From the cell containing the given text, extract its center point as [X, Y] coordinate. 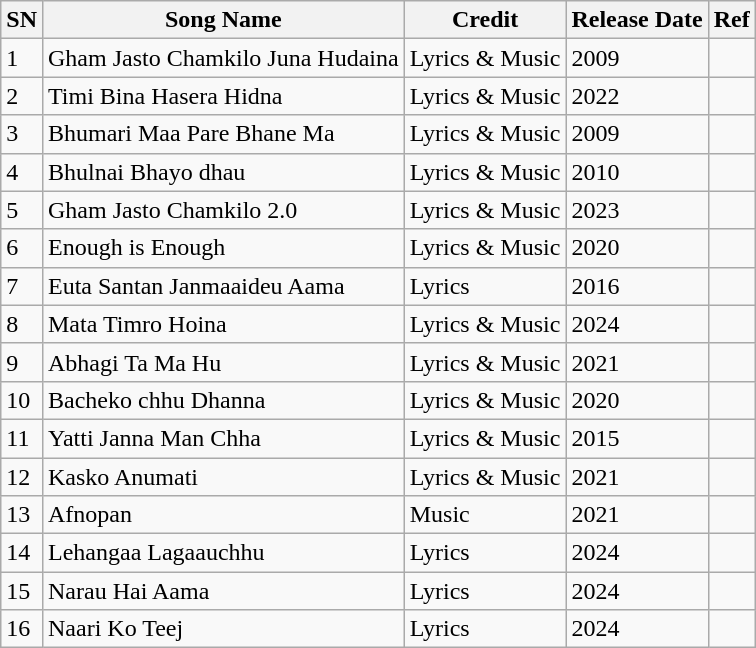
1 [22, 58]
2022 [637, 96]
Credit [485, 20]
Song Name [223, 20]
9 [22, 362]
11 [22, 438]
Timi Bina Hasera Hidna [223, 96]
Euta Santan Janmaaideu Aama [223, 286]
SN [22, 20]
Naari Ko Teej [223, 629]
Release Date [637, 20]
7 [22, 286]
3 [22, 134]
Ref [732, 20]
2 [22, 96]
2015 [637, 438]
Lehangaa Lagaauchhu [223, 553]
2023 [637, 210]
Yatti Janna Man Chha [223, 438]
2010 [637, 172]
Bhulnai Bhayo dhau [223, 172]
4 [22, 172]
Bacheko chhu Dhanna [223, 400]
10 [22, 400]
6 [22, 248]
13 [22, 515]
Mata Timro Hoina [223, 324]
5 [22, 210]
Enough is Enough [223, 248]
2016 [637, 286]
Gham Jasto Chamkilo 2.0 [223, 210]
Narau Hai Aama [223, 591]
15 [22, 591]
Kasko Anumati [223, 477]
Music [485, 515]
8 [22, 324]
Gham Jasto Chamkilo Juna Hudaina [223, 58]
14 [22, 553]
12 [22, 477]
Bhumari Maa Pare Bhane Ma [223, 134]
Afnopan [223, 515]
16 [22, 629]
Abhagi Ta Ma Hu [223, 362]
